Return the (x, y) coordinate for the center point of the cell that contains the specified text.  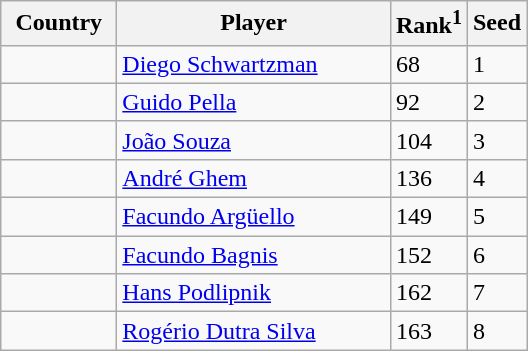
Player (254, 24)
104 (428, 140)
163 (428, 331)
1 (496, 64)
7 (496, 293)
2 (496, 102)
5 (496, 217)
Hans Podlipnik (254, 293)
André Ghem (254, 178)
92 (428, 102)
136 (428, 178)
4 (496, 178)
68 (428, 64)
Guido Pella (254, 102)
Country (59, 24)
Seed (496, 24)
3 (496, 140)
Facundo Argüello (254, 217)
162 (428, 293)
8 (496, 331)
Rogério Dutra Silva (254, 331)
Diego Schwartzman (254, 64)
João Souza (254, 140)
Rank1 (428, 24)
6 (496, 255)
Facundo Bagnis (254, 255)
152 (428, 255)
149 (428, 217)
